Determine the (X, Y) coordinate at the center of the cell enclosing the given text.  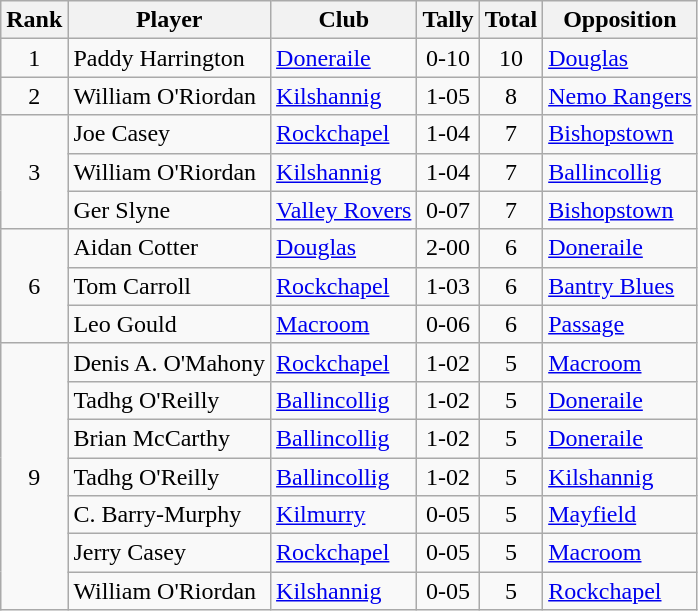
Tally (448, 20)
Passage (620, 324)
1 (34, 58)
2-00 (448, 248)
Brian McCarthy (170, 438)
10 (511, 58)
0-07 (448, 210)
Club (344, 20)
Opposition (620, 20)
Leo Gould (170, 324)
Ger Slyne (170, 210)
Tom Carroll (170, 286)
Valley Rovers (344, 210)
Player (170, 20)
Paddy Harrington (170, 58)
Rank (34, 20)
2 (34, 96)
1-05 (448, 96)
Joe Casey (170, 134)
8 (511, 96)
9 (34, 476)
0-06 (448, 324)
1-03 (448, 286)
Denis A. O'Mahony (170, 362)
Bantry Blues (620, 286)
C. Barry-Murphy (170, 515)
Total (511, 20)
3 (34, 172)
Mayfield (620, 515)
0-10 (448, 58)
Aidan Cotter (170, 248)
Jerry Casey (170, 553)
Nemo Rangers (620, 96)
Kilmurry (344, 515)
